Provide the (X, Y) coordinate of the cell's center where the given text is located.  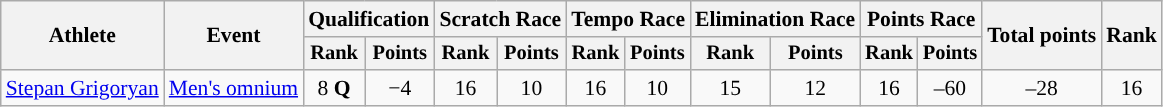
12 (815, 88)
Athlete (82, 36)
–60 (950, 88)
8 Q (334, 88)
−4 (400, 88)
Elimination Race (775, 19)
15 (730, 88)
Event (234, 36)
Total points (1042, 36)
Scratch Race (500, 19)
Tempo Race (628, 19)
Stepan Grigoryan (82, 88)
Men's omnium (234, 88)
Qualification (368, 19)
Points Race (921, 19)
–28 (1042, 88)
